Output the [x, y] coordinate of the center of the cell containing the given text.  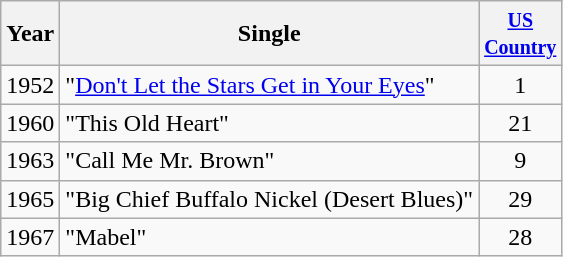
29 [520, 199]
1 [520, 85]
"This Old Heart" [270, 123]
1963 [30, 161]
9 [520, 161]
1952 [30, 85]
Year [30, 34]
"Mabel" [270, 237]
US Country [520, 34]
"Call Me Mr. Brown" [270, 161]
1967 [30, 237]
"Big Chief Buffalo Nickel (Desert Blues)" [270, 199]
Single [270, 34]
21 [520, 123]
"Don't Let the Stars Get in Your Eyes" [270, 85]
1965 [30, 199]
1960 [30, 123]
28 [520, 237]
